Search for the cell housing the specified text and yield its [x, y] center coordinate. 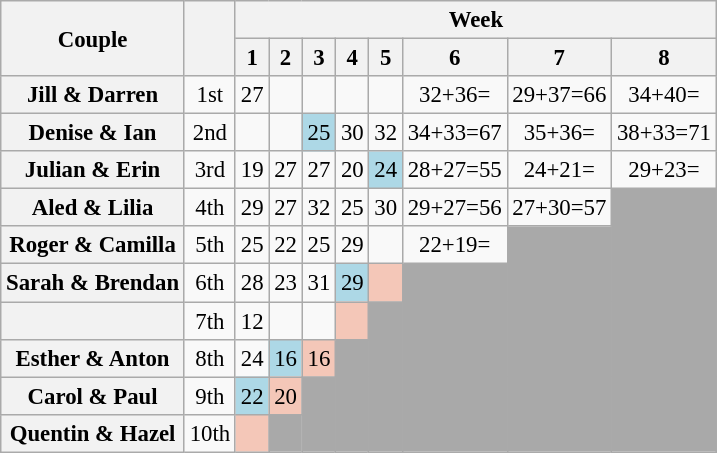
2 [286, 58]
7th [210, 321]
1st [210, 95]
29+37=66 [560, 95]
5 [386, 58]
27+30=57 [560, 208]
2nd [210, 133]
29+23= [664, 170]
6th [210, 283]
Carol & Paul [93, 396]
31 [318, 283]
4th [210, 208]
32+36= [454, 95]
9th [210, 396]
Quentin & Hazel [93, 433]
8 [664, 58]
3 [318, 58]
3rd [210, 170]
12 [252, 321]
4 [352, 58]
19 [252, 170]
35+36= [560, 133]
Denise & Ian [93, 133]
1 [252, 58]
8th [210, 358]
7 [560, 58]
24+21= [560, 170]
Aled & Lilia [93, 208]
5th [210, 245]
10th [210, 433]
23 [286, 283]
38+33=71 [664, 133]
28+27=55 [454, 170]
Sarah & Brendan [93, 283]
29+27=56 [454, 208]
34+40= [664, 95]
6 [454, 58]
Week [476, 20]
Julian & Erin [93, 170]
28 [252, 283]
Roger & Camilla [93, 245]
Couple [93, 38]
Jill & Darren [93, 95]
Esther & Anton [93, 358]
34+33=67 [454, 133]
22+19= [454, 245]
